Locate the cell with the specified text and output its (x, y) center coordinate. 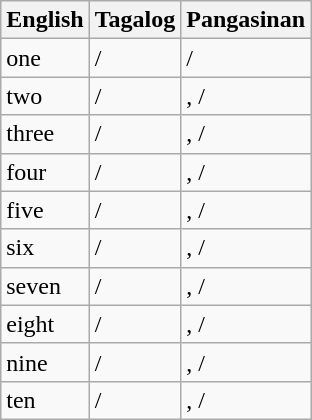
English (45, 20)
Pangasinan (246, 20)
two (45, 96)
three (45, 134)
Tagalog (135, 20)
four (45, 172)
ten (45, 400)
seven (45, 286)
five (45, 210)
one (45, 58)
six (45, 248)
nine (45, 362)
eight (45, 324)
